Return the [X, Y] coordinate for the center point of the cell that contains the specified text.  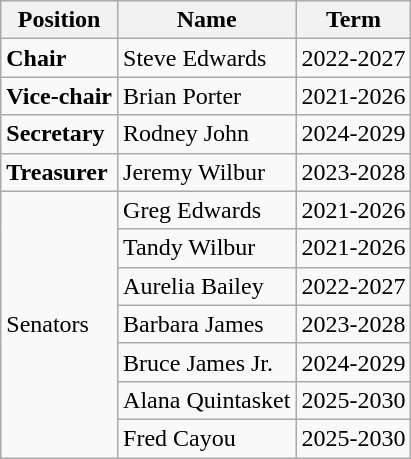
Bruce James Jr. [207, 362]
Tandy Wilbur [207, 248]
Alana Quintasket [207, 400]
Fred Cayou [207, 438]
Barbara James [207, 324]
Brian Porter [207, 96]
Vice-chair [60, 96]
Chair [60, 58]
Greg Edwards [207, 210]
Name [207, 20]
Senators [60, 324]
Jeremy Wilbur [207, 172]
Rodney John [207, 134]
Aurelia Bailey [207, 286]
Term [354, 20]
Treasurer [60, 172]
Position [60, 20]
Steve Edwards [207, 58]
Secretary [60, 134]
